Determine the (X, Y) coordinate at the center of the cell enclosing the given text.  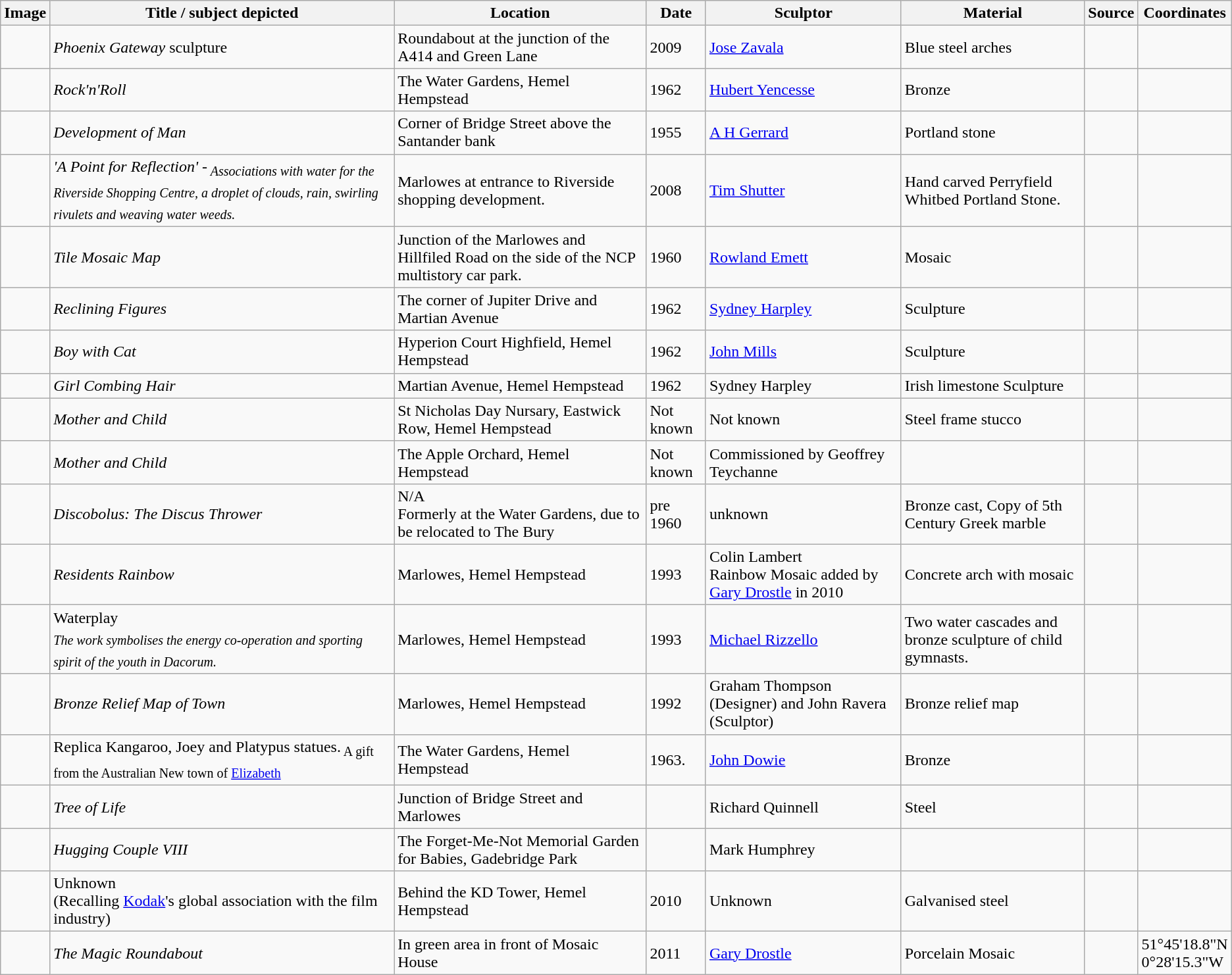
Graham Thompson (Designer) and John Ravera (Sculptor) (803, 704)
Boy with Cat (222, 351)
Tim Shutter (803, 191)
Discobolus: The Discus Thrower (222, 514)
Residents Rainbow (222, 574)
Roundabout at the junction of the A414 and Green Lane (520, 47)
Reclining Figures (222, 309)
Hyperion Court Highfield, Hemel Hempstead (520, 351)
1963. (677, 760)
Hubert Yencesse (803, 89)
51°45'18.8"N0°28'15.3"W (1185, 953)
Two water cascades and bronze sculpture of child gymnasts. (992, 639)
Blue steel arches (992, 47)
Mark Humphrey (803, 850)
Location (520, 13)
Hand carved Perryfield Whitbed Portland Stone. (992, 191)
Bronze relief map (992, 704)
Colin LambertRainbow Mosaic added by Gary Drostle in 2010 (803, 574)
N/AFormerly at the Water Gardens, due to be relocated to The Bury (520, 514)
Martian Avenue, Hemel Hempstead (520, 386)
Junction of Bridge Street and Marlowes (520, 807)
Gary Drostle (803, 953)
The corner of Jupiter Drive and Martian Avenue (520, 309)
1955 (677, 133)
Concrete arch with mosaic (992, 574)
Bronze cast, Copy of 5th Century Greek marble (992, 514)
John Dowie (803, 760)
Michael Rizzello (803, 639)
Development of Man (222, 133)
Girl Combing Hair (222, 386)
Mosaic (992, 257)
Image (25, 13)
A H Gerrard (803, 133)
Jose Zavala (803, 47)
Porcelain Mosaic (992, 953)
Replica Kangaroo, Joey and Platypus statues. A gift from the Australian New town of Elizabeth (222, 760)
2011 (677, 953)
Sculptor (803, 13)
The Apple Orchard, Hemel Hempstead (520, 462)
Coordinates (1185, 13)
pre 1960 (677, 514)
2010 (677, 901)
Material (992, 13)
Bronze Relief Map of Town (222, 704)
Steel (992, 807)
Junction of the Marlowes and Hillfiled Road on the side of the NCP multistory car park. (520, 257)
Phoenix Gateway sculpture (222, 47)
Waterplay The work symbolises the energy co-operation and sporting spirit of the youth in Dacorum. (222, 639)
Title / subject depicted (222, 13)
Behind the KD Tower, Hemel Hempstead (520, 901)
Steel frame stucco (992, 420)
Marlowes at entrance to Riverside shopping development. (520, 191)
The Forget-Me-Not Memorial Garden for Babies, Gadebridge Park (520, 850)
Portland stone (992, 133)
Date (677, 13)
Commissioned by Geoffrey Teychanne (803, 462)
unknown (803, 514)
Rock'n'Roll (222, 89)
Unknown (803, 901)
2009 (677, 47)
Rowland Emett (803, 257)
Hugging Couple VIII (222, 850)
Irish limestone Sculpture (992, 386)
The Magic Roundabout (222, 953)
1960 (677, 257)
Tree of Life (222, 807)
Tile Mosaic Map (222, 257)
Richard Quinnell (803, 807)
John Mills (803, 351)
Source (1111, 13)
In green area in front of Mosaic House (520, 953)
1992 (677, 704)
2008 (677, 191)
Corner of Bridge Street above the Santander bank (520, 133)
Galvanised steel (992, 901)
Unknown(Recalling Kodak's global association with the film industry) (222, 901)
St Nicholas Day Nursary, Eastwick Row, Hemel Hempstead (520, 420)
